Pinpoint the cell where the given text exists, returning its [X, Y] midpoint coordinate. 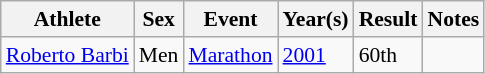
Event [230, 19]
Year(s) [316, 19]
2001 [316, 55]
Result [388, 19]
Sex [159, 19]
Roberto Barbi [68, 55]
Notes [454, 19]
60th [388, 55]
Athlete [68, 19]
Men [159, 55]
Marathon [230, 55]
